From the cell containing the given text, extract its center point as [X, Y] coordinate. 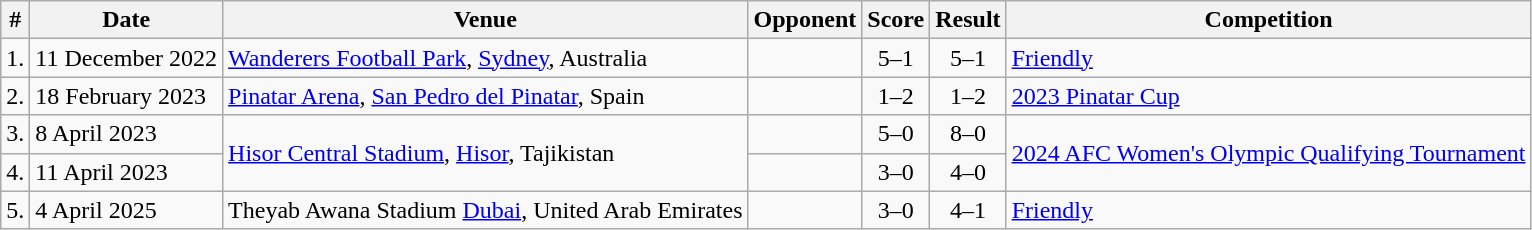
5. [16, 210]
Wanderers Football Park, Sydney, Australia [486, 58]
8 April 2023 [126, 134]
3. [16, 134]
18 February 2023 [126, 96]
Result [968, 20]
4 April 2025 [126, 210]
# [16, 20]
Hisor Central Stadium, Hisor, Tajikistan [486, 153]
1. [16, 58]
2023 Pinatar Cup [1268, 96]
Theyab Awana Stadium Dubai, United Arab Emirates [486, 210]
4–0 [968, 172]
11 April 2023 [126, 172]
4–1 [968, 210]
5–0 [896, 134]
8–0 [968, 134]
Score [896, 20]
Pinatar Arena, San Pedro del Pinatar, Spain [486, 96]
2. [16, 96]
2024 AFC Women's Olympic Qualifying Tournament [1268, 153]
11 December 2022 [126, 58]
Venue [486, 20]
4. [16, 172]
Opponent [805, 20]
Competition [1268, 20]
Date [126, 20]
